Scan for the cell matching the given text and deliver its (X, Y) coordinate at center. 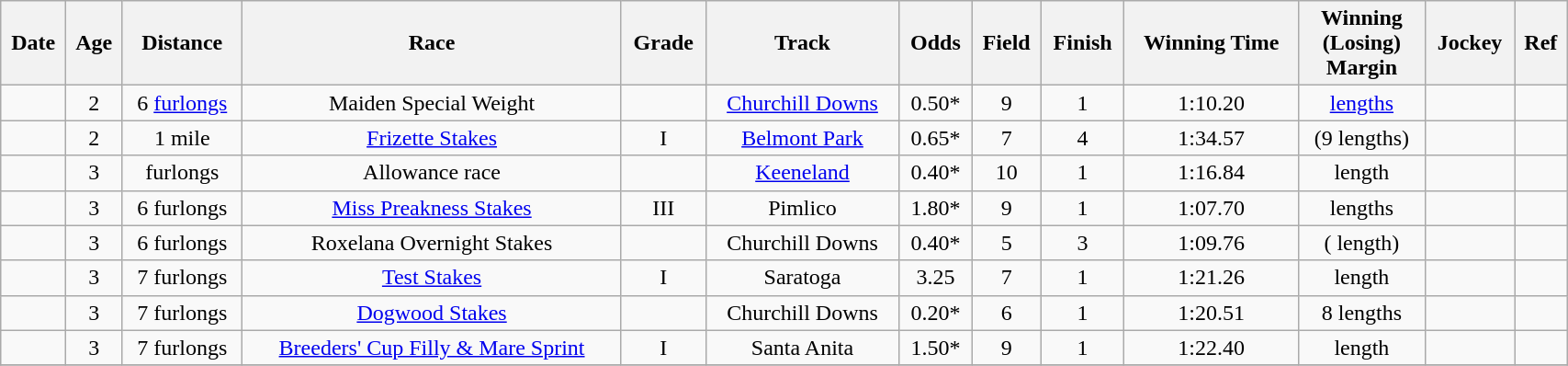
Saratoga (803, 278)
0.50* (935, 103)
8 lengths (1361, 313)
1:09.76 (1212, 243)
Roxelana Overnight Stakes (432, 243)
0.20* (935, 313)
Miss Preakness Stakes (432, 208)
1:20.51 (1212, 313)
1.80* (935, 208)
1:07.70 (1212, 208)
1:34.57 (1212, 138)
Belmont Park (803, 138)
Age (94, 43)
III (663, 208)
Jockey (1470, 43)
1:22.40 (1212, 348)
6 (1007, 313)
Track (803, 43)
0.65* (935, 138)
Finish (1083, 43)
Ref (1541, 43)
(9 lengths) (1361, 138)
1 mile (182, 138)
Date (33, 43)
1:10.20 (1212, 103)
Dogwood Stakes (432, 313)
Allowance race (432, 173)
Grade (663, 43)
Santa Anita (803, 348)
furlongs (182, 173)
1:16.84 (1212, 173)
10 (1007, 173)
Maiden Special Weight (432, 103)
Test Stakes (432, 278)
Odds (935, 43)
Distance (182, 43)
Breeders' Cup Filly & Mare Sprint (432, 348)
1.50* (935, 348)
Frizette Stakes (432, 138)
5 (1007, 243)
4 (1083, 138)
Winning(Losing)Margin (1361, 43)
Race (432, 43)
( length) (1361, 243)
3.25 (935, 278)
Keeneland (803, 173)
1:21.26 (1212, 278)
Field (1007, 43)
Pimlico (803, 208)
Winning Time (1212, 43)
